Search for the cell housing the specified text and yield its (x, y) center coordinate. 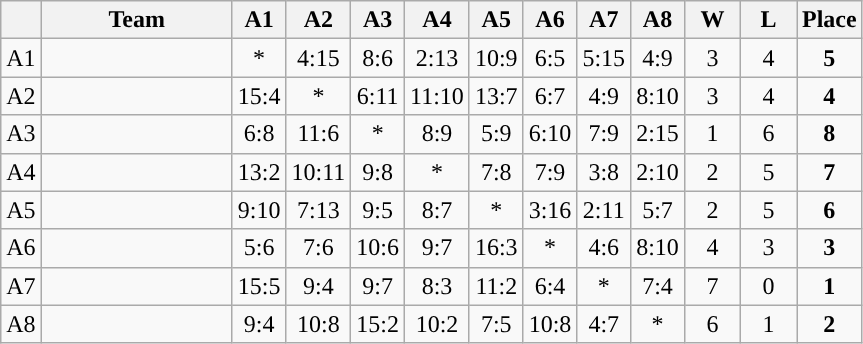
6:5 (550, 58)
10:2 (438, 324)
15:2 (378, 324)
7:8 (496, 172)
2:11 (604, 210)
7:6 (318, 248)
5:9 (496, 134)
4:6 (604, 248)
7:4 (658, 286)
9:10 (259, 210)
7:13 (318, 210)
16:3 (496, 248)
6:11 (378, 96)
6:4 (550, 286)
13:2 (259, 172)
Team (136, 20)
4:7 (604, 324)
9:5 (378, 210)
3:8 (604, 172)
6:7 (550, 96)
5:6 (259, 248)
7:5 (496, 324)
5:15 (604, 58)
10:9 (496, 58)
L (768, 20)
9:8 (378, 172)
3:16 (550, 210)
2:13 (438, 58)
6:10 (550, 134)
8:9 (438, 134)
Place (829, 20)
8 (829, 134)
8:3 (438, 286)
13:7 (496, 96)
8:6 (378, 58)
8:7 (438, 210)
15:5 (259, 286)
5:7 (658, 210)
11:6 (318, 134)
15:4 (259, 96)
2:10 (658, 172)
11:10 (438, 96)
2:15 (658, 134)
11:2 (496, 286)
W (712, 20)
6:8 (259, 134)
4:15 (318, 58)
10:6 (378, 248)
10:11 (318, 172)
0 (768, 286)
